Identify which cell holds the provided text, then report its (X, Y) central coordinate. 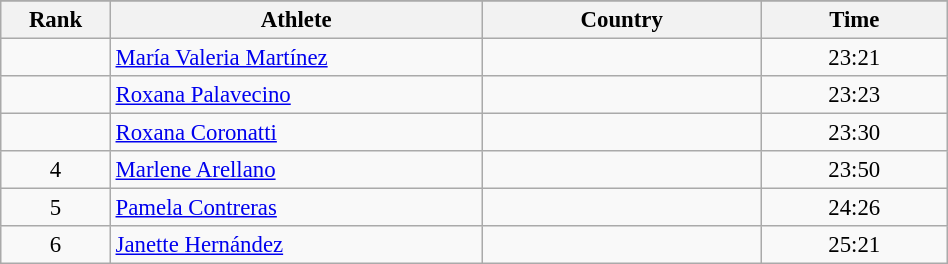
6 (56, 245)
24:26 (854, 208)
5 (56, 208)
Marlene Arellano (296, 170)
23:23 (854, 95)
Roxana Palavecino (296, 95)
4 (56, 170)
23:30 (854, 133)
25:21 (854, 245)
Janette Hernández (296, 245)
Rank (56, 20)
María Valeria Martínez (296, 58)
Roxana Coronatti (296, 133)
Athlete (296, 20)
Pamela Contreras (296, 208)
23:21 (854, 58)
23:50 (854, 170)
Time (854, 20)
Country (622, 20)
